Capture the cell that displays the provided text and extract its (X, Y) central coordinate. 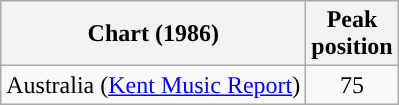
Peakposition (352, 34)
75 (352, 85)
Australia (Kent Music Report) (154, 85)
Chart (1986) (154, 34)
